Return (X, Y) of the center of cell containing provided text 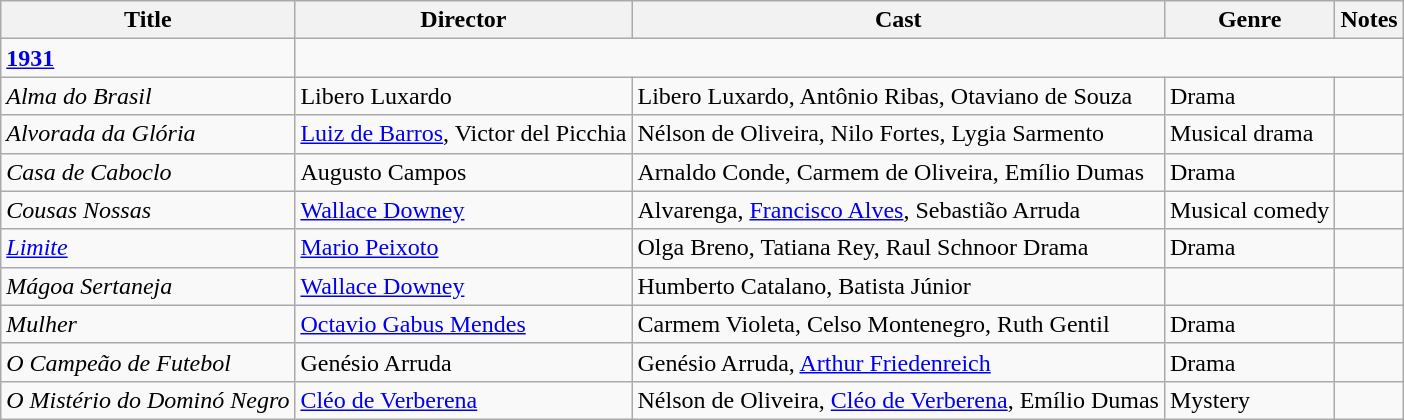
Limite (148, 248)
Title (148, 20)
Luiz de Barros, Victor del Picchia (464, 134)
Alvorada da Glória (148, 134)
Genésio Arruda (464, 362)
Mario Peixoto (464, 248)
Casa de Caboclo (148, 172)
Olga Breno, Tatiana Rey, Raul Schnoor Drama (898, 248)
Genésio Arruda, Arthur Friedenreich (898, 362)
Cléo de Verberena (464, 400)
Genre (1249, 20)
Arnaldo Conde, Carmem de Oliveira, Emílio Dumas (898, 172)
Alvarenga, Francisco Alves, Sebastião Arruda (898, 210)
Musical drama (1249, 134)
Nélson de Oliveira, Nilo Fortes, Lygia Sarmento (898, 134)
Cousas Nossas (148, 210)
Musical comedy (1249, 210)
Alma do Brasil (148, 96)
O Campeão de Futebol (148, 362)
Director (464, 20)
Humberto Catalano, Batista Júnior (898, 286)
Augusto Campos (464, 172)
Mystery (1249, 400)
Mágoa Sertaneja (148, 286)
Libero Luxardo, Antônio Ribas, Otaviano de Souza (898, 96)
Octavio Gabus Mendes (464, 324)
O Mistério do Dominó Negro (148, 400)
1931 (148, 58)
Mulher (148, 324)
Nélson de Oliveira, Cléo de Verberena, Emílio Dumas (898, 400)
Libero Luxardo (464, 96)
Notes (1369, 20)
Cast (898, 20)
Carmem Violeta, Celso Montenegro, Ruth Gentil (898, 324)
